Detect which cell encompasses the target text, then output its (X, Y) center coordinate. 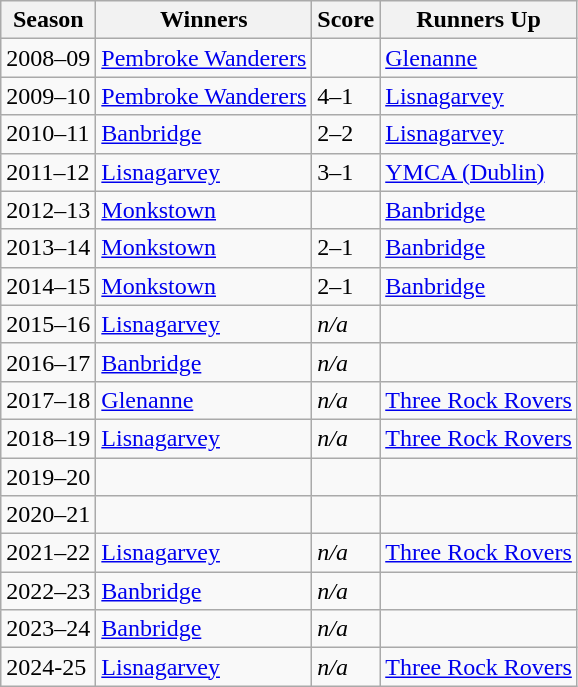
2016–17 (48, 362)
2019–20 (48, 477)
4–1 (346, 96)
2009–10 (48, 96)
2014–15 (48, 286)
2013–14 (48, 248)
2010–11 (48, 134)
2022–23 (48, 591)
2024-25 (48, 667)
3–1 (346, 172)
2020–21 (48, 515)
2023–24 (48, 629)
2018–19 (48, 438)
Score (346, 20)
2015–16 (48, 324)
2011–12 (48, 172)
Runners Up (479, 20)
2–2 (346, 134)
Winners (204, 20)
2021–22 (48, 553)
2012–13 (48, 210)
2017–18 (48, 400)
YMCA (Dublin) (479, 172)
2008–09 (48, 58)
Season (48, 20)
